Detect which cell encompasses the target text, then output its (X, Y) center coordinate. 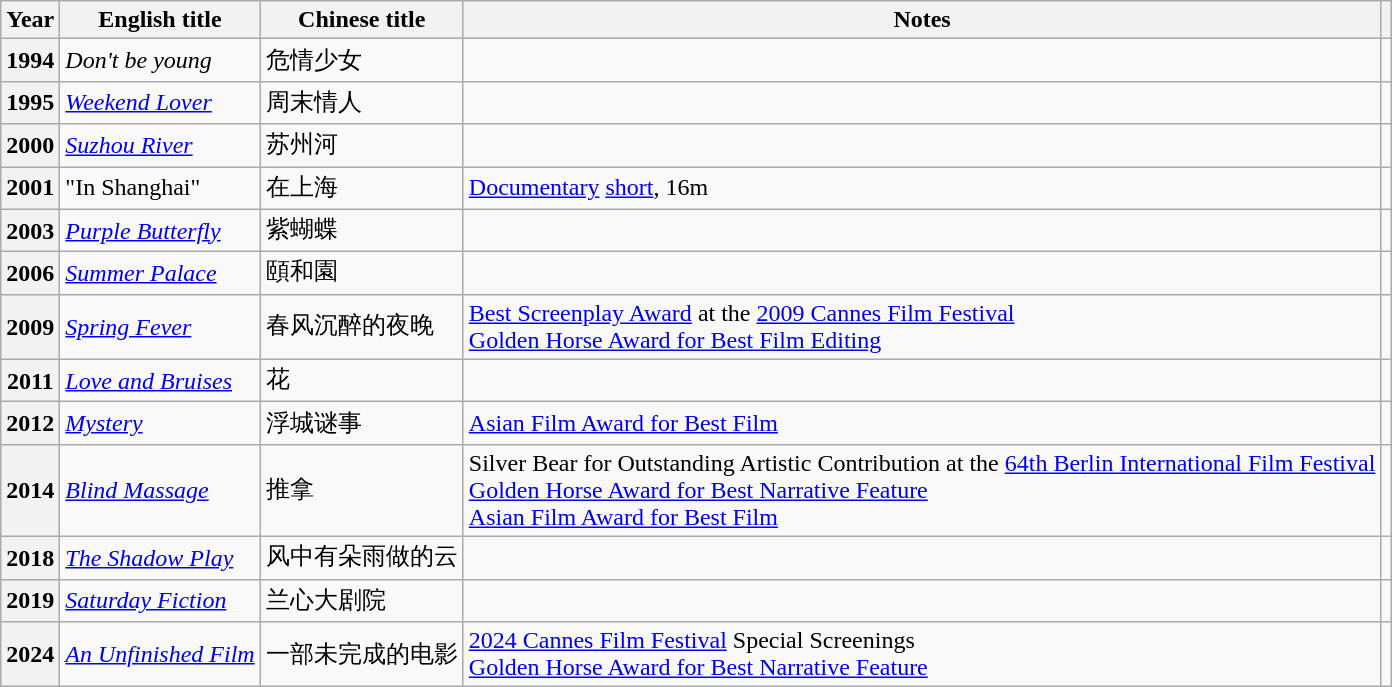
2024 (30, 654)
2001 (30, 188)
Blind Massage (160, 490)
推拿 (362, 490)
English title (160, 20)
危情少女 (362, 60)
风中有朵雨做的云 (362, 558)
頤和園 (362, 274)
周末情人 (362, 102)
The Shadow Play (160, 558)
2012 (30, 424)
2011 (30, 380)
Asian Film Award for Best Film (922, 424)
2003 (30, 230)
花 (362, 380)
1995 (30, 102)
浮城谜事 (362, 424)
2000 (30, 146)
春风沉醉的夜晚 (362, 326)
2014 (30, 490)
Suzhou River (160, 146)
Weekend Lover (160, 102)
"In Shanghai" (160, 188)
1994 (30, 60)
Don't be young (160, 60)
2019 (30, 600)
Love and Bruises (160, 380)
兰心大剧院 (362, 600)
An Unfinished Film (160, 654)
Year (30, 20)
苏州河 (362, 146)
2006 (30, 274)
Spring Fever (160, 326)
Notes (922, 20)
Mystery (160, 424)
2009 (30, 326)
Best Screenplay Award at the 2009 Cannes Film FestivalGolden Horse Award for Best Film Editing (922, 326)
一部未完成的电影 (362, 654)
Chinese title (362, 20)
2024 Cannes Film Festival Special ScreeningsGolden Horse Award for Best Narrative Feature (922, 654)
Purple Butterfly (160, 230)
紫蝴蝶 (362, 230)
Documentary short, 16m (922, 188)
2018 (30, 558)
Saturday Fiction (160, 600)
在上海 (362, 188)
Summer Palace (160, 274)
